Output the (X, Y) coordinate of the center of the cell containing the given text.  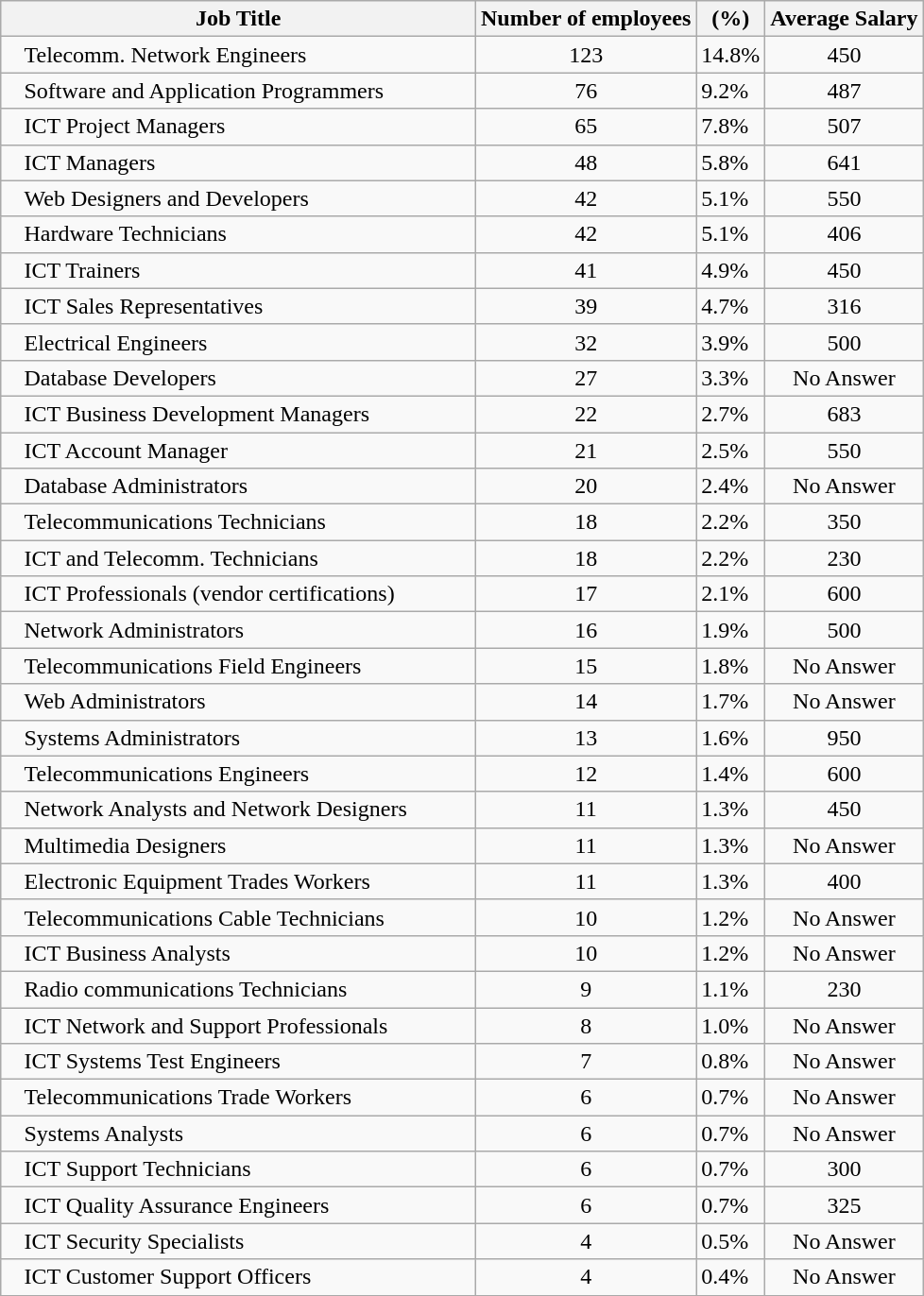
Telecommunications Technicians (238, 522)
4.7% (731, 306)
406 (845, 234)
15 (586, 666)
ICT Project Managers (238, 127)
Database Developers (238, 378)
950 (845, 738)
641 (845, 162)
14 (586, 702)
Telecommunications Engineers (238, 774)
Hardware Technicians (238, 234)
Systems Analysts (238, 1134)
350 (845, 522)
Multimedia Designers (238, 845)
Network Analysts and Network Designers (238, 810)
ICT Network and Support Professionals (238, 1025)
ICT Systems Test Engineers (238, 1062)
13 (586, 738)
8 (586, 1025)
Telecommunications Cable Technicians (238, 917)
Network Administrators (238, 630)
Software and Application Programmers (238, 91)
41 (586, 270)
0.8% (731, 1062)
5.8% (731, 162)
ICT Managers (238, 162)
123 (586, 55)
Telecomm. Network Engineers (238, 55)
3.9% (731, 342)
27 (586, 378)
300 (845, 1169)
16 (586, 630)
39 (586, 306)
1.4% (731, 774)
9.2% (731, 91)
17 (586, 594)
400 (845, 881)
ICT and Telecomm. Technicians (238, 558)
ICT Support Technicians (238, 1169)
7 (586, 1062)
Number of employees (586, 19)
Average Salary (845, 19)
ICT Security Specialists (238, 1241)
3.3% (731, 378)
ICT Professionals (vendor certifications) (238, 594)
1.0% (731, 1025)
76 (586, 91)
2.7% (731, 414)
2.4% (731, 486)
12 (586, 774)
ICT Trainers (238, 270)
48 (586, 162)
65 (586, 127)
683 (845, 414)
ICT Customer Support Officers (238, 1277)
Telecommunications Trade Workers (238, 1098)
Radio communications Technicians (238, 989)
Telecommunications Field Engineers (238, 666)
487 (845, 91)
Systems Administrators (238, 738)
1.9% (731, 630)
1.6% (731, 738)
ICT Account Manager (238, 451)
Web Administrators (238, 702)
0.5% (731, 1241)
Database Administrators (238, 486)
325 (845, 1205)
14.8% (731, 55)
Electronic Equipment Trades Workers (238, 881)
ICT Business Analysts (238, 953)
2.5% (731, 451)
507 (845, 127)
4.9% (731, 270)
21 (586, 451)
32 (586, 342)
316 (845, 306)
1.1% (731, 989)
2.1% (731, 594)
22 (586, 414)
ICT Sales Representatives (238, 306)
0.4% (731, 1277)
Electrical Engineers (238, 342)
Web Designers and Developers (238, 198)
Job Title (238, 19)
(%) (731, 19)
7.8% (731, 127)
1.7% (731, 702)
9 (586, 989)
20 (586, 486)
ICT Quality Assurance Engineers (238, 1205)
ICT Business Development Managers (238, 414)
1.8% (731, 666)
